Find where the given text appears and provide that cell's center as (X, Y) coordinate. 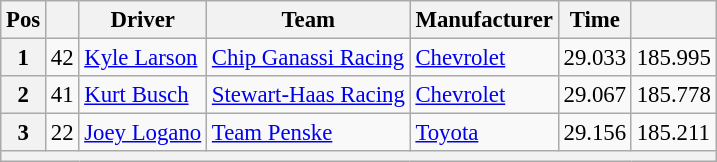
Pos (24, 20)
Driver (143, 20)
29.033 (594, 58)
41 (62, 95)
42 (62, 58)
1 (24, 58)
29.156 (594, 133)
Kyle Larson (143, 58)
Joey Logano (143, 133)
Team Penske (309, 133)
185.995 (674, 58)
Kurt Busch (143, 95)
Time (594, 20)
2 (24, 95)
Stewart-Haas Racing (309, 95)
185.211 (674, 133)
Toyota (484, 133)
Chip Ganassi Racing (309, 58)
3 (24, 133)
29.067 (594, 95)
Manufacturer (484, 20)
Team (309, 20)
22 (62, 133)
185.778 (674, 95)
